Extract the [x, y] coordinate from the center of the cell holding the provided text.  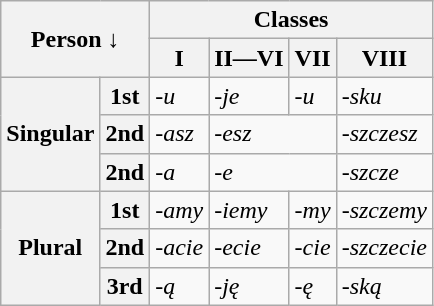
-ecie [249, 248]
-ę [312, 286]
VII [312, 58]
-ską [384, 286]
-esz [273, 134]
-a [180, 172]
-amy [180, 210]
-cie [312, 248]
-asz [180, 134]
-acie [180, 248]
-sku [384, 96]
-e [273, 172]
-szczecie [384, 248]
3rd [125, 286]
-iemy [249, 210]
Person ↓ [76, 39]
-my [312, 210]
II—VI [249, 58]
VIII [384, 58]
Plural [50, 248]
Classes [292, 20]
-szcze [384, 172]
-je [249, 96]
-szczemy [384, 210]
-szczesz [384, 134]
I [180, 58]
-ą [180, 286]
Singular [50, 134]
-ję [249, 286]
